Provide the [X, Y] coordinate of the cell's center where the given text is located.  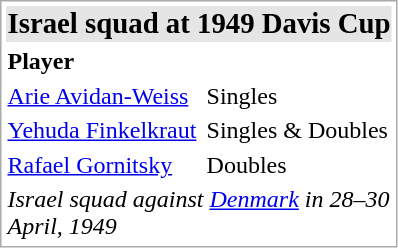
Player [104, 61]
Israel squad against Denmark in 28–30 April, 1949 [199, 212]
Yehuda Finkelkraut [104, 131]
Doubles [298, 165]
Rafael Gornitsky [104, 165]
Singles & Doubles [298, 131]
Singles [298, 96]
Arie Avidan-Weiss [104, 96]
Israel squad at 1949 Davis Cup [199, 24]
